Capture the cell that displays the provided text and extract its (x, y) central coordinate. 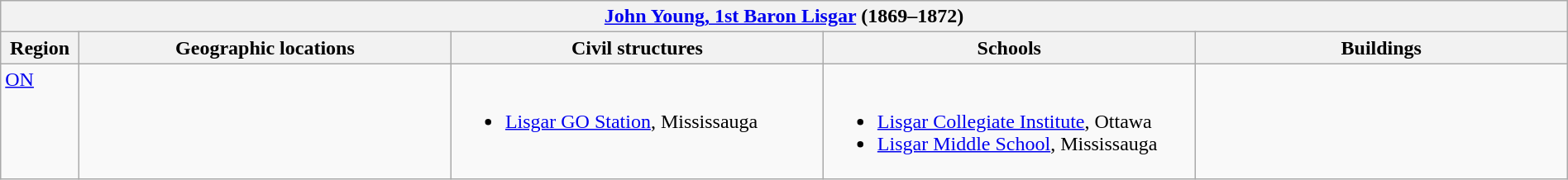
John Young, 1st Baron Lisgar (1869–1872) (784, 17)
Lisgar Collegiate Institute, OttawaLisgar Middle School, Mississauga (1009, 121)
Buildings (1381, 48)
Lisgar GO Station, Mississauga (637, 121)
Schools (1009, 48)
Region (40, 48)
Geographic locations (265, 48)
ON (40, 121)
Civil structures (637, 48)
